Pinpoint the cell where the given text exists, returning its (X, Y) midpoint coordinate. 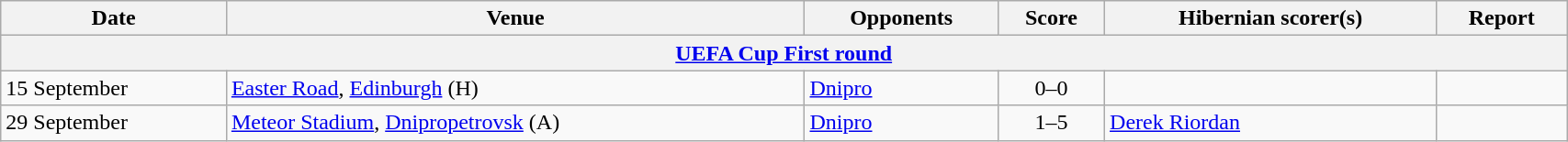
Venue (515, 18)
29 September (114, 123)
Date (114, 18)
Score (1051, 18)
Derek Riordan (1271, 123)
1–5 (1051, 123)
Opponents (901, 18)
15 September (114, 88)
Meteor Stadium, Dnipropetrovsk (A) (515, 123)
UEFA Cup First round (784, 53)
Easter Road, Edinburgh (H) (515, 88)
Hibernian scorer(s) (1271, 18)
0–0 (1051, 88)
Report (1502, 18)
